Find where the given text appears and provide that cell's center as [x, y] coordinate. 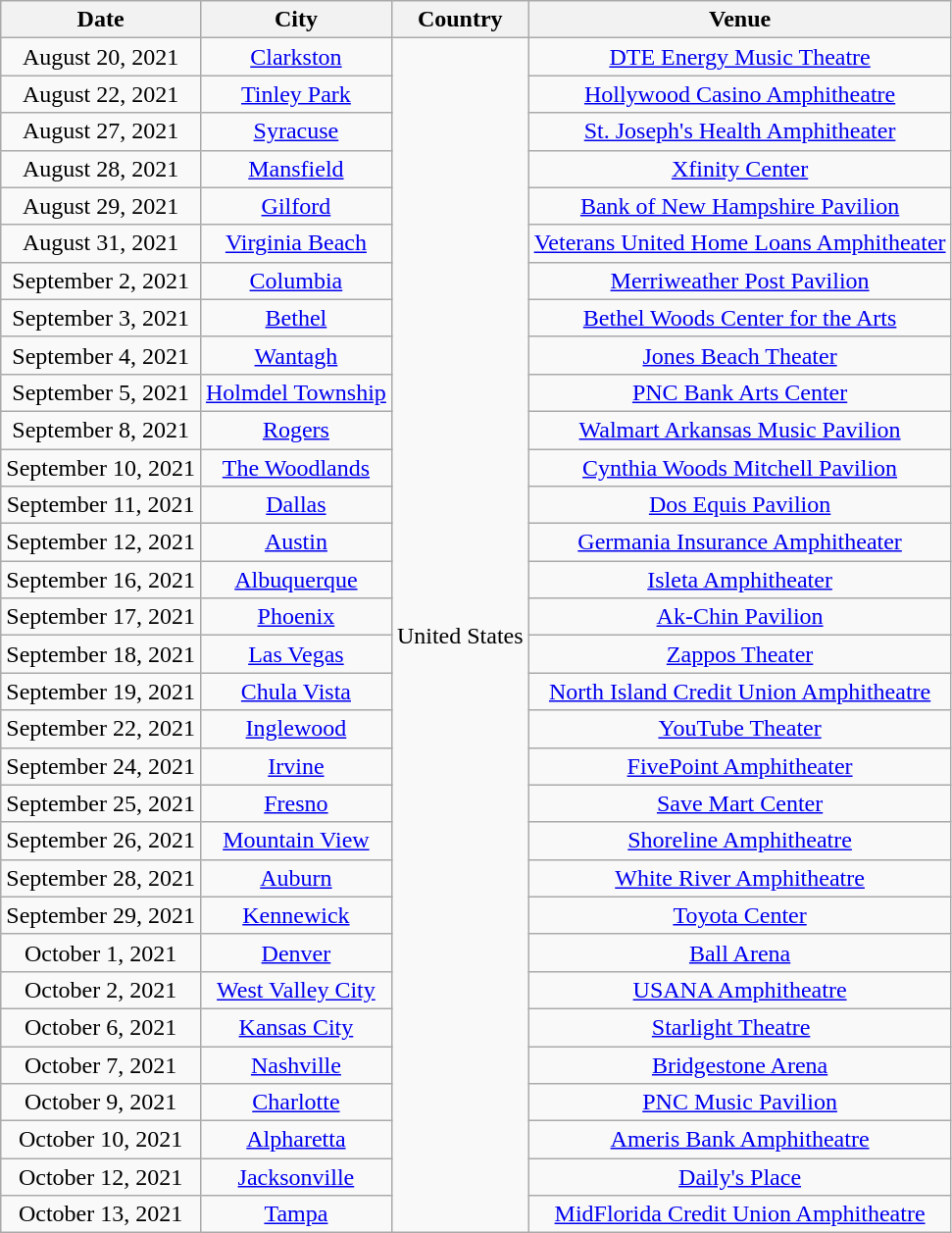
September 3, 2021 [101, 318]
August 27, 2021 [101, 131]
FivePoint Amphitheater [739, 766]
Inglewood [296, 729]
Virginia Beach [296, 243]
Nashville [296, 1064]
Fresno [296, 803]
September 5, 2021 [101, 392]
Las Vegas [296, 654]
Syracuse [296, 131]
United States [460, 636]
Ak-Chin Pavilion [739, 617]
City [296, 20]
Daily's Place [739, 1177]
St. Joseph's Health Amphitheater [739, 131]
Dallas [296, 505]
DTE Energy Music Theatre [739, 57]
October 10, 2021 [101, 1140]
Tampa [296, 1214]
September 25, 2021 [101, 803]
September 10, 2021 [101, 468]
October 13, 2021 [101, 1214]
Tinley Park [296, 94]
Phoenix [296, 617]
Gilford [296, 206]
Shoreline Amphitheatre [739, 841]
The Woodlands [296, 468]
August 29, 2021 [101, 206]
Date [101, 20]
August 22, 2021 [101, 94]
Bethel [296, 318]
Charlotte [296, 1103]
Bridgestone Arena [739, 1064]
Ameris Bank Amphitheatre [739, 1140]
September 16, 2021 [101, 580]
Rogers [296, 430]
Xfinity Center [739, 169]
October 9, 2021 [101, 1103]
Germania Insurance Amphitheater [739, 542]
Bank of New Hampshire Pavilion [739, 206]
Save Mart Center [739, 803]
Cynthia Woods Mitchell Pavilion [739, 468]
September 11, 2021 [101, 505]
September 24, 2021 [101, 766]
Holmdel Township [296, 392]
September 28, 2021 [101, 878]
September 19, 2021 [101, 692]
September 12, 2021 [101, 542]
Columbia [296, 281]
West Valley City [296, 990]
USANA Amphitheatre [739, 990]
August 20, 2021 [101, 57]
October 2, 2021 [101, 990]
Alpharetta [296, 1140]
Albuquerque [296, 580]
Veterans United Home Loans Amphitheater [739, 243]
September 29, 2021 [101, 915]
September 26, 2021 [101, 841]
Walmart Arkansas Music Pavilion [739, 430]
October 7, 2021 [101, 1064]
September 8, 2021 [101, 430]
September 4, 2021 [101, 355]
Kansas City [296, 1027]
Mountain View [296, 841]
September 22, 2021 [101, 729]
September 2, 2021 [101, 281]
Kennewick [296, 915]
MidFlorida Credit Union Amphitheatre [739, 1214]
Austin [296, 542]
White River Amphitheatre [739, 878]
September 18, 2021 [101, 654]
Chula Vista [296, 692]
October 12, 2021 [101, 1177]
October 1, 2021 [101, 952]
August 28, 2021 [101, 169]
Bethel Woods Center for the Arts [739, 318]
Isleta Amphitheater [739, 580]
Merriweather Post Pavilion [739, 281]
Country [460, 20]
September 17, 2021 [101, 617]
YouTube Theater [739, 729]
October 6, 2021 [101, 1027]
Irvine [296, 766]
Hollywood Casino Amphitheatre [739, 94]
August 31, 2021 [101, 243]
Mansfield [296, 169]
PNC Bank Arts Center [739, 392]
Denver [296, 952]
PNC Music Pavilion [739, 1103]
Toyota Center [739, 915]
Venue [739, 20]
Ball Arena [739, 952]
Clarkston [296, 57]
North Island Credit Union Amphitheatre [739, 692]
Jones Beach Theater [739, 355]
Auburn [296, 878]
Wantagh [296, 355]
Dos Equis Pavilion [739, 505]
Jacksonville [296, 1177]
Starlight Theatre [739, 1027]
Zappos Theater [739, 654]
